From the cell containing the given text, extract its center point as (X, Y) coordinate. 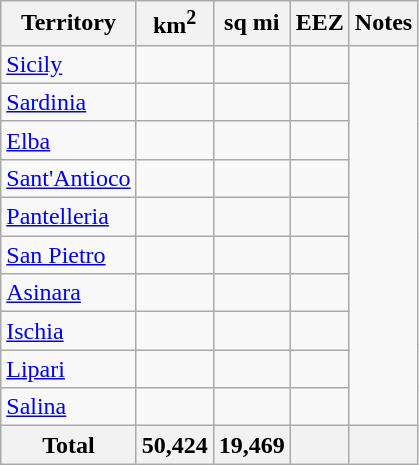
Salina (68, 407)
Pantelleria (68, 217)
Lipari (68, 369)
Sant'Antioco (68, 178)
San Pietro (68, 255)
Sardinia (68, 102)
Sicily (68, 64)
50,424 (174, 445)
Territory (68, 24)
Ischia (68, 331)
Elba (68, 140)
sq mi (252, 24)
km2 (174, 24)
EEZ (320, 24)
Asinara (68, 293)
Notes (383, 24)
Total (68, 445)
19,469 (252, 445)
